Pinpoint the cell where the given text exists, returning its (X, Y) midpoint coordinate. 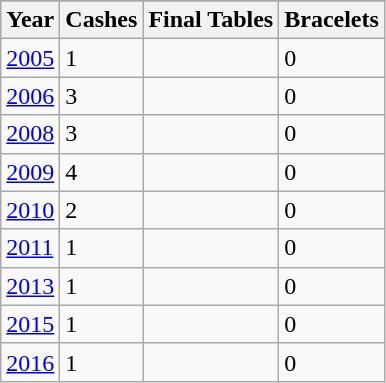
2015 (30, 324)
2009 (30, 172)
2005 (30, 58)
2008 (30, 134)
Cashes (102, 20)
Bracelets (332, 20)
2016 (30, 362)
Year (30, 20)
2011 (30, 248)
4 (102, 172)
Final Tables (211, 20)
2013 (30, 286)
2006 (30, 96)
2010 (30, 210)
2 (102, 210)
